Determine the [x, y] coordinate at the center of the cell enclosing the given text.  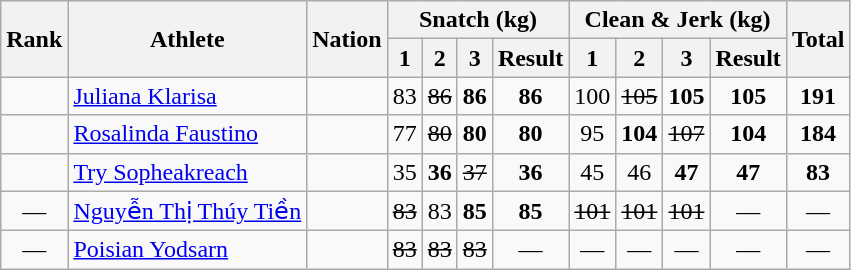
Athlete [188, 39]
191 [818, 96]
Try Sopheakreach [188, 172]
100 [592, 96]
107 [686, 134]
Nation [347, 39]
45 [592, 172]
46 [640, 172]
Clean & Jerk (kg) [678, 20]
Rank [34, 39]
Rosalinda Faustino [188, 134]
37 [474, 172]
Snatch (kg) [478, 20]
Total [818, 39]
95 [592, 134]
Poisian Yodsarn [188, 250]
184 [818, 134]
35 [404, 172]
Juliana Klarisa [188, 96]
Nguyễn Thị Thúy Tiền [188, 211]
77 [404, 134]
